Identify which cell holds the provided text, then report its [X, Y] central coordinate. 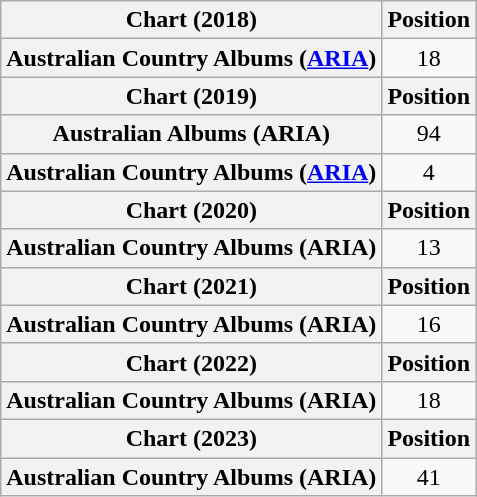
13 [429, 248]
41 [429, 477]
94 [429, 134]
Chart (2018) [192, 20]
Chart (2020) [192, 210]
Chart (2022) [192, 362]
Chart (2023) [192, 438]
Australian Albums (ARIA) [192, 134]
Chart (2019) [192, 96]
16 [429, 324]
Chart (2021) [192, 286]
4 [429, 172]
